Find where the given text appears and provide that cell's center as [x, y] coordinate. 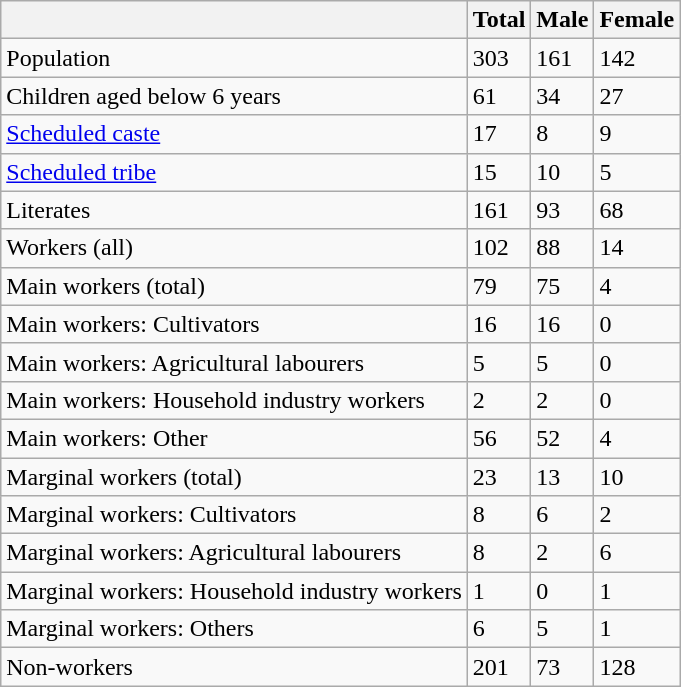
303 [499, 58]
17 [499, 134]
75 [562, 286]
9 [637, 134]
34 [562, 96]
Marginal workers: Others [234, 629]
13 [562, 477]
Female [637, 20]
Marginal workers: Household industry workers [234, 591]
79 [499, 286]
Marginal workers: Cultivators [234, 515]
68 [637, 210]
Scheduled tribe [234, 172]
Workers (all) [234, 248]
Main workers: Agricultural labourers [234, 362]
Children aged below 6 years [234, 96]
Main workers: Cultivators [234, 324]
102 [499, 248]
52 [562, 438]
88 [562, 248]
93 [562, 210]
73 [562, 667]
56 [499, 438]
23 [499, 477]
14 [637, 248]
Literates [234, 210]
Main workers: Other [234, 438]
Male [562, 20]
Marginal workers: Agricultural labourers [234, 553]
15 [499, 172]
Non-workers [234, 667]
142 [637, 58]
Marginal workers (total) [234, 477]
Population [234, 58]
27 [637, 96]
Scheduled caste [234, 134]
Total [499, 20]
128 [637, 667]
201 [499, 667]
61 [499, 96]
Main workers: Household industry workers [234, 400]
Main workers (total) [234, 286]
